Locate the cell with the specified text and output its [x, y] center coordinate. 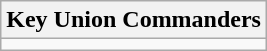
Key Union Commanders [134, 20]
